Locate the cell with the specified text and output its (x, y) center coordinate. 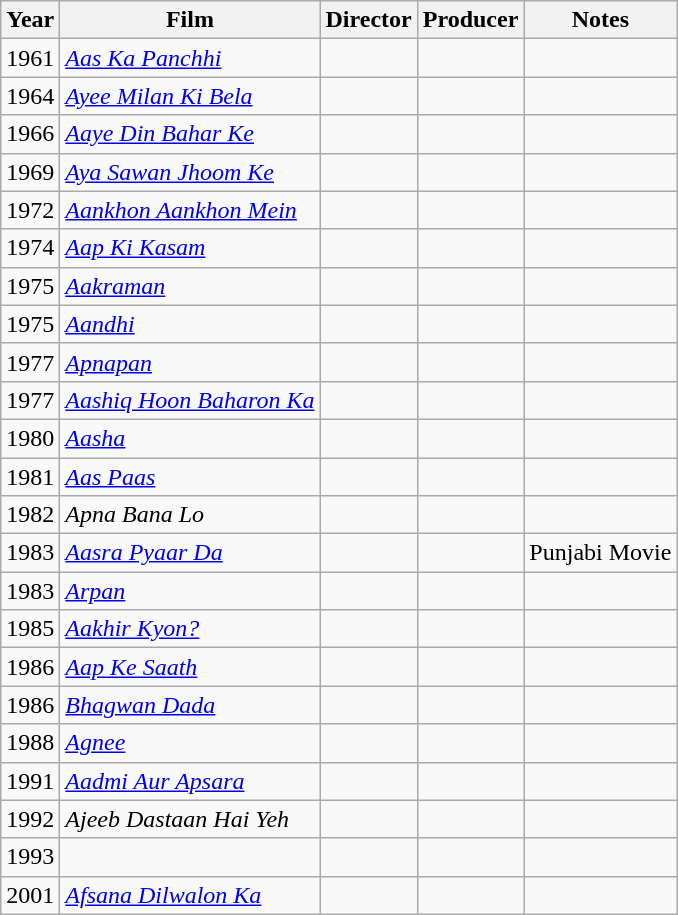
1992 (30, 819)
1988 (30, 743)
Film (190, 20)
Punjabi Movie (600, 553)
Aakraman (190, 286)
Bhagwan Dada (190, 705)
Director (368, 20)
Aas Ka Panchhi (190, 58)
Aas Paas (190, 477)
Aap Ke Saath (190, 667)
Ayee Milan Ki Bela (190, 96)
1966 (30, 134)
Aashiq Hoon Baharon Ka (190, 400)
Aap Ki Kasam (190, 248)
Aaye Din Bahar Ke (190, 134)
Aasra Pyaar Da (190, 553)
Notes (600, 20)
Aya Sawan Jhoom Ke (190, 172)
1964 (30, 96)
1969 (30, 172)
Afsana Dilwalon Ka (190, 895)
Arpan (190, 591)
1981 (30, 477)
Apnapan (190, 362)
Ajeeb Dastaan Hai Yeh (190, 819)
Aadmi Aur Apsara (190, 781)
Aakhir Kyon? (190, 629)
1982 (30, 515)
Apna Bana Lo (190, 515)
2001 (30, 895)
Year (30, 20)
1974 (30, 248)
Aankhon Aankhon Mein (190, 210)
Agnee (190, 743)
1980 (30, 438)
Producer (470, 20)
Aasha (190, 438)
1961 (30, 58)
1985 (30, 629)
1993 (30, 857)
1972 (30, 210)
1991 (30, 781)
Aandhi (190, 324)
